Find where the given text appears and provide that cell's center as (x, y) coordinate. 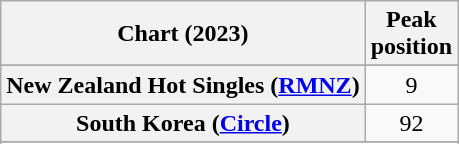
New Zealand Hot Singles (RMNZ) (183, 85)
Peakposition (411, 34)
South Korea (Circle) (183, 123)
Chart (2023) (183, 34)
9 (411, 85)
92 (411, 123)
